Return [x, y] of the center of cell containing provided text 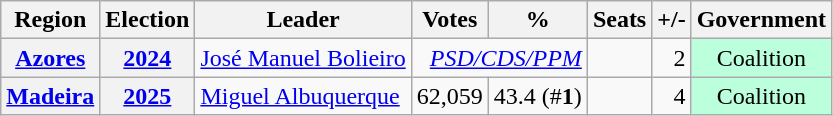
% [538, 20]
43.4 (#1) [538, 96]
Government [761, 20]
Seats [619, 20]
José Manuel Bolieiro [303, 58]
2 [672, 58]
62,059 [450, 96]
Azores [50, 58]
2025 [148, 96]
Miguel Albuquerque [303, 96]
Votes [450, 20]
Region [50, 20]
Leader [303, 20]
+/- [672, 20]
4 [672, 96]
PSD/CDS/PPM [499, 58]
Election [148, 20]
Madeira [50, 96]
2024 [148, 58]
